Search for the cell housing the specified text and yield its [X, Y] center coordinate. 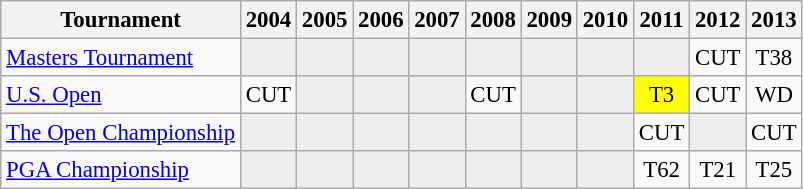
Masters Tournament [121, 58]
2006 [381, 20]
2012 [718, 20]
PGA Championship [121, 170]
U.S. Open [121, 95]
2004 [268, 20]
T38 [774, 58]
The Open Championship [121, 133]
2010 [605, 20]
T21 [718, 170]
2007 [437, 20]
2009 [549, 20]
T62 [661, 170]
2005 [325, 20]
WD [774, 95]
2013 [774, 20]
Tournament [121, 20]
2008 [493, 20]
2011 [661, 20]
T25 [774, 170]
T3 [661, 95]
